Pinpoint the cell where the given text exists, returning its [x, y] midpoint coordinate. 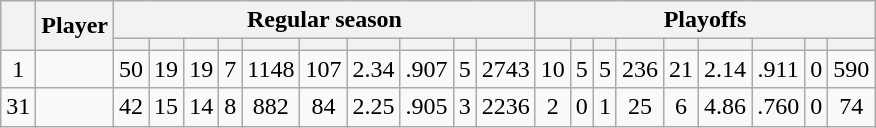
1148 [271, 69]
2.34 [374, 69]
6 [680, 107]
4.86 [726, 107]
2 [552, 107]
.905 [426, 107]
8 [230, 107]
Regular season [325, 20]
2236 [506, 107]
21 [680, 69]
107 [324, 69]
15 [166, 107]
10 [552, 69]
Playoffs [705, 20]
2.14 [726, 69]
31 [18, 107]
84 [324, 107]
3 [464, 107]
25 [640, 107]
.760 [778, 107]
Player [75, 26]
7 [230, 69]
50 [132, 69]
882 [271, 107]
42 [132, 107]
74 [852, 107]
590 [852, 69]
.907 [426, 69]
2.25 [374, 107]
.911 [778, 69]
2743 [506, 69]
236 [640, 69]
14 [202, 107]
